Scan for the cell matching the given text and deliver its (X, Y) coordinate at center. 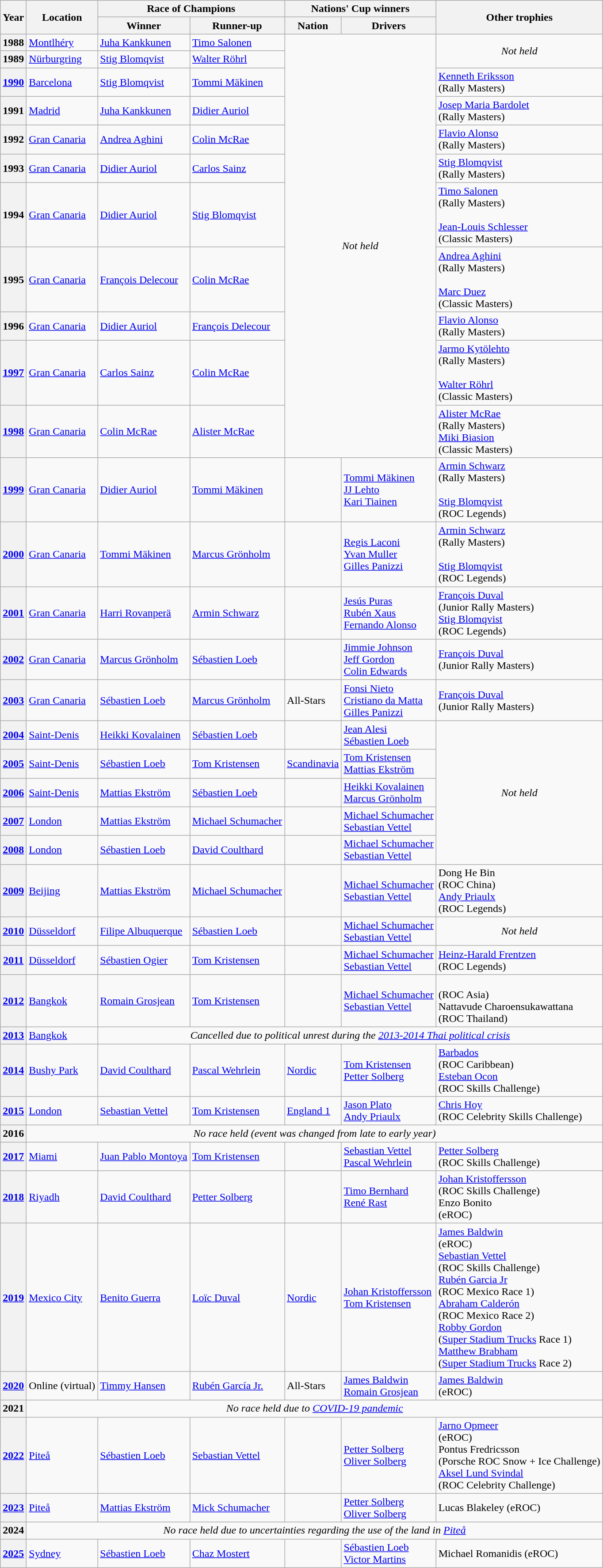
Sébastien LoebVictor Martins (389, 1553)
Benito Guerra (144, 1297)
François Duval (Junior Rally Masters) Stig Blomqvist (ROC Legends) (519, 613)
2009 (13, 891)
Regis LaconiYvan MullerGilles Panizzi (389, 554)
Mexico City (62, 1297)
Timo Salonen (237, 42)
Juan Pablo Montoya (144, 1157)
Tommi MäkinenJJ LehtoKari Tiainen (389, 490)
1998 (13, 431)
Chaz Mostert (237, 1553)
Nürburgring (62, 59)
Online (virtual) (62, 1386)
2020 (13, 1386)
James BaldwinRomain Grosjean (389, 1386)
2000 (13, 554)
2008 (13, 850)
Jimmie JohnsonJeff GordonColin Edwards (389, 660)
(ROC Asia) Nattavude Charoensukawattana(ROC Thailand) (519, 1000)
2003 (13, 700)
1988 (13, 42)
Andrea Aghini (144, 140)
Riyadh (62, 1197)
England 1 (313, 1111)
Armin Schwarz(Rally Masters) Stig Blomqvist(ROC Legends) (519, 554)
Loïc Duval (237, 1297)
Armin Schwarz (237, 613)
1999 (13, 490)
Harri Rovanperä (144, 613)
Heinz-Harald Frentzen (ROC Legends) (519, 960)
Sébastien Ogier (144, 960)
2023 (13, 1507)
2001 (13, 613)
2016 (13, 1134)
No race held (event was changed from late to early year) (315, 1134)
Chris Hoy(ROC Celebrity Skills Challenge) (519, 1111)
Madrid (62, 110)
Petter Solberg(ROC Skills Challenge) (519, 1157)
Runner-up (237, 26)
1992 (13, 140)
Year (13, 17)
Winner (144, 26)
2005 (13, 763)
Lucas Blakeley (eROC) (519, 1507)
1989 (13, 59)
Johan Kristoffersson(ROC Skills Challenge) Enzo Bonito(eROC) (519, 1197)
Armin Schwarz(Rally Masters) Stig Blomqvist (ROC Legends) (519, 490)
Jesús PurasRubén XausFernando Alonso (389, 613)
Fonsi NietoCristiano da MattaGilles Panizzi (389, 700)
Heikki Kovalainen (144, 735)
2007 (13, 821)
Filipe Albuquerque (144, 931)
Johan KristofferssonTom Kristensen (389, 1297)
Scandinavia (313, 763)
2025 (13, 1553)
1997 (13, 372)
Timo BernhardRené Rast (389, 1197)
Drivers (389, 26)
1991 (13, 110)
2012 (13, 1000)
Miami (62, 1157)
Tom KristensenMattias Ekström (389, 763)
2024 (13, 1530)
Andrea Aghini(Rally Masters) Marc Duez(Classic Masters) (519, 279)
Race of Champions (191, 9)
2010 (13, 931)
Kenneth Eriksson(Rally Masters) (519, 82)
Petter Solberg (237, 1197)
Michael Romanidis (eROC) (519, 1553)
Other trophies (519, 17)
Tom KristensenPetter Solberg (389, 1070)
2018 (13, 1197)
No race held due to COVID-19 pandemic (315, 1409)
2015 (13, 1111)
1990 (13, 82)
Dong He Bin (ROC China) Andy Priaulx (ROC Legends) (519, 891)
Romain Grosjean (144, 1000)
Jarno Opmeer(eROC) Pontus Fredricsson(Porsche ROC Snow + Ice Challenge) Aksel Lund Svindal(ROC Celebrity Challenge) (519, 1455)
1994 (13, 215)
2022 (13, 1455)
Sebastian VettelPascal Wehrlein (389, 1157)
Josep Maria Bardolet(Rally Masters) (519, 110)
Mick Schumacher (237, 1507)
Barbados(ROC Caribbean) Esteban Ocon(ROC Skills Challenge) (519, 1070)
1993 (13, 168)
Barcelona (62, 82)
James Baldwin(eROC) (519, 1386)
Sydney (62, 1553)
2013 (13, 1035)
2021 (13, 1409)
2011 (13, 960)
2002 (13, 660)
Stig Blomqvist(Rally Masters) (519, 168)
Heikki KovalainenMarcus Grönholm (389, 793)
Walter Röhrl (237, 59)
Location (62, 17)
1996 (13, 326)
Jason PlatoAndy Priaulx (389, 1111)
Cancelled due to political unrest during the 2013-2014 Thai political crisis (350, 1035)
2017 (13, 1157)
Alister McRae(Rally Masters) Miki Biasion(Classic Masters) (519, 431)
Beijing (62, 891)
Jarmo Kytölehto(Rally Masters) Walter Röhrl(Classic Masters) (519, 372)
1995 (13, 279)
2006 (13, 793)
2004 (13, 735)
2019 (13, 1297)
Bushy Park (62, 1070)
Jean AlesiSébastien Loeb (389, 735)
Nations' Cup winners (361, 9)
No race held due to uncertainties regarding the use of the land in Piteå (315, 1530)
2014 (13, 1070)
Pascal Wehrlein (237, 1070)
Timo Salonen(Rally Masters) Jean-Louis Schlesser(Classic Masters) (519, 215)
Alister McRae (237, 431)
Timmy Hansen (144, 1386)
Nation (313, 26)
Rubén García Jr. (237, 1386)
Montlhéry (62, 42)
